From the cell containing the given text, extract its center point as (X, Y) coordinate. 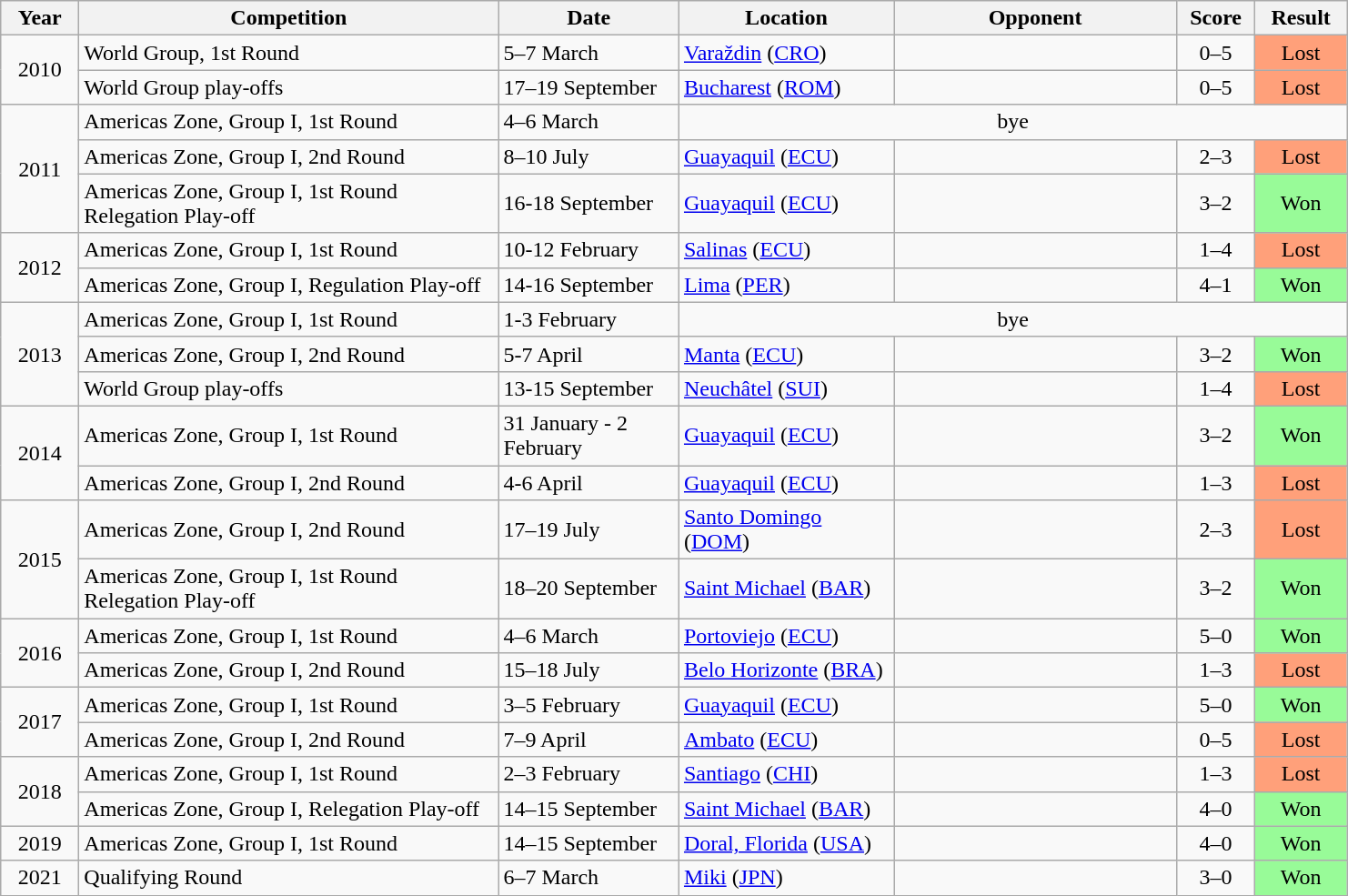
Santiago (CHI) (786, 774)
2011 (40, 169)
Location (786, 18)
Manta (ECU) (786, 354)
1-3 February (589, 319)
3–0 (1216, 878)
5–7 March (589, 53)
6–7 March (589, 878)
16-18 September (589, 204)
2015 (40, 559)
Varaždin (CRO) (786, 53)
Bucharest (ROM) (786, 87)
Santo Domingo (DOM) (786, 529)
2013 (40, 354)
Miki (JPN) (786, 878)
2–3 February (589, 774)
Date (589, 18)
7–9 April (589, 740)
2018 (40, 791)
Belo Horizonte (BRA) (786, 670)
Result (1301, 18)
Neuchâtel (SUI) (786, 388)
2019 (40, 843)
4–1 (1216, 285)
Year (40, 18)
Opponent (1035, 18)
2012 (40, 267)
2010 (40, 70)
2016 (40, 653)
17–19 July (589, 529)
Americas Zone, Group I, Relegation Play-off (289, 809)
Doral, Florida (USA) (786, 843)
World Group, 1st Round (289, 53)
Ambato (ECU) (786, 740)
Qualifying Round (289, 878)
Competition (289, 18)
10-12 February (589, 250)
15–18 July (589, 670)
Portoviejo (ECU) (786, 636)
4-6 April (589, 483)
Lima (PER) (786, 285)
2014 (40, 453)
13-15 September (589, 388)
Score (1216, 18)
5-7 April (589, 354)
2017 (40, 722)
Salinas (ECU) (786, 250)
14-16 September (589, 285)
2021 (40, 878)
17–19 September (589, 87)
Americas Zone, Group I, Regulation Play-off (289, 285)
3–5 February (589, 705)
31 January - 2 February (589, 435)
18–20 September (589, 589)
8–10 July (589, 156)
